Determine the [X, Y] coordinate at the center of the cell enclosing the given text.  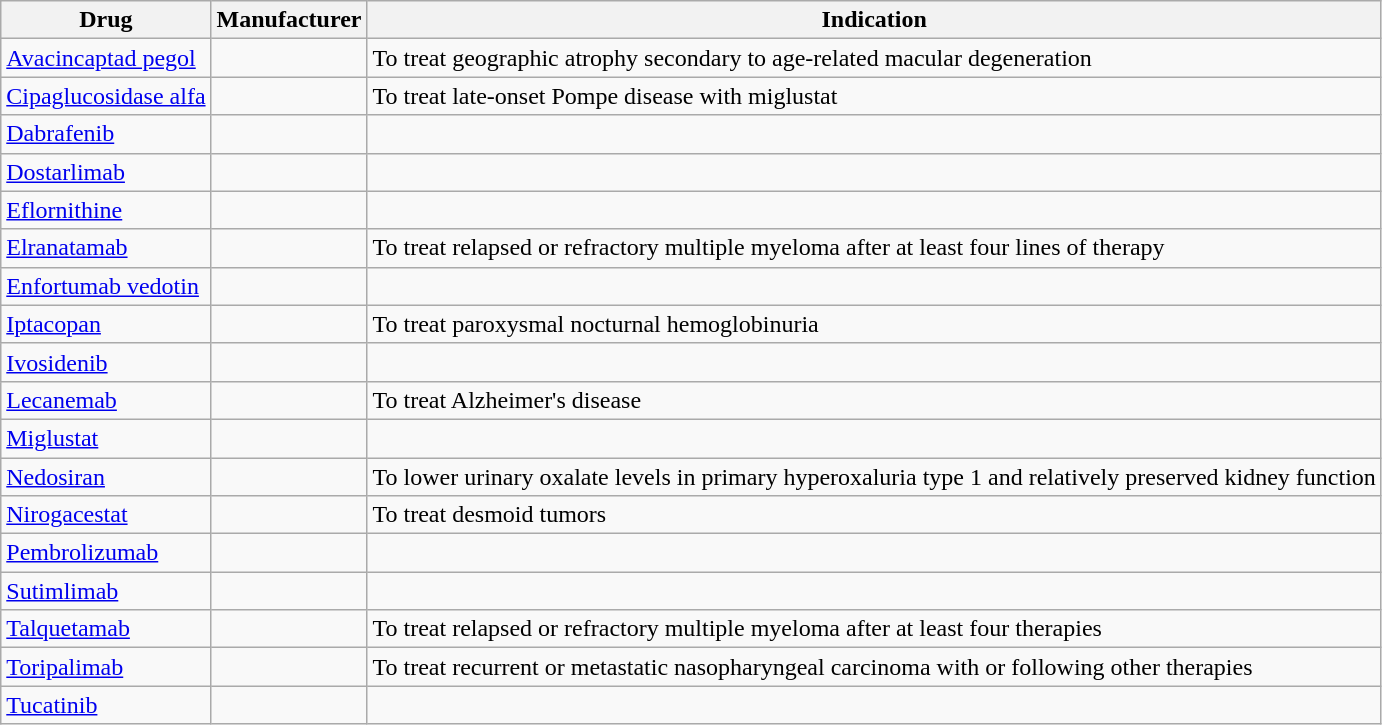
To treat desmoid tumors [874, 515]
Miglustat [106, 438]
Nedosiran [106, 477]
To treat Alzheimer's disease [874, 400]
To treat relapsed or refractory multiple myeloma after at least four lines of therapy [874, 248]
Dabrafenib [106, 134]
Sutimlimab [106, 591]
Manufacturer [289, 20]
To lower urinary oxalate levels in primary hyperoxaluria type 1 and relatively preserved kidney function [874, 477]
Enfortumab vedotin [106, 286]
Lecanemab [106, 400]
Toripalimab [106, 667]
To treat late-onset Pompe disease with miglustat [874, 96]
Indication [874, 20]
To treat recurrent or metastatic nasopharyngeal carcinoma with or following other therapies [874, 667]
Eflornithine [106, 210]
To treat paroxysmal nocturnal hemoglobinuria [874, 324]
Cipaglucosidase alfa [106, 96]
Nirogacestat [106, 515]
Drug [106, 20]
Ivosidenib [106, 362]
Iptacopan [106, 324]
Dostarlimab [106, 172]
Pembrolizumab [106, 553]
Tucatinib [106, 705]
Talquetamab [106, 629]
To treat geographic atrophy secondary to age-related macular degeneration [874, 58]
Elranatamab [106, 248]
To treat relapsed or refractory multiple myeloma after at least four therapies [874, 629]
Avacincaptad pegol [106, 58]
